Identify which cell holds the provided text, then report its (X, Y) central coordinate. 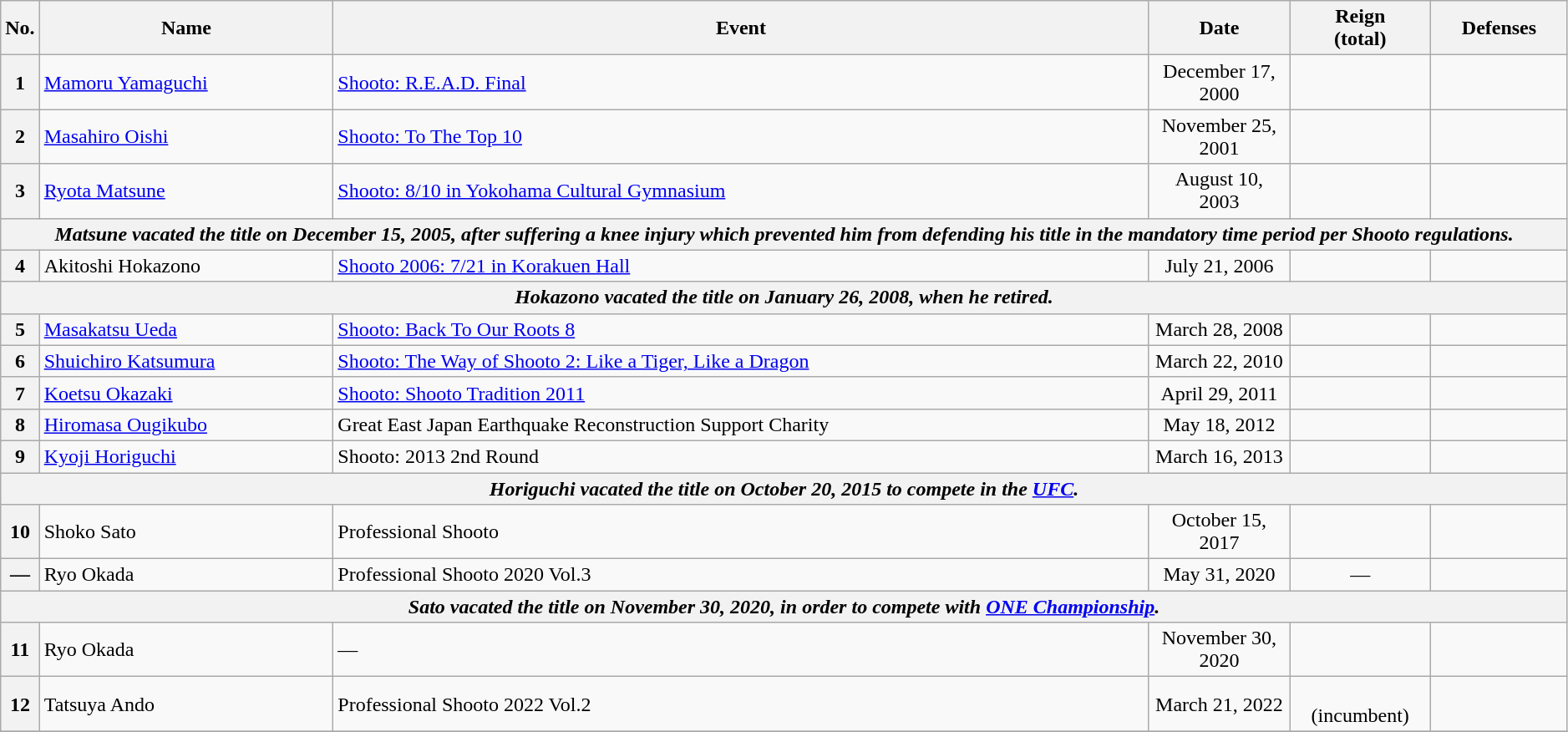
Shooto: Back To Our Roots 8 (741, 329)
December 17, 2000 (1220, 82)
Shooto: 8/10 in Yokohama Cultural Gymnasium (741, 191)
Great East Japan Earthquake Reconstruction Support Charity (741, 424)
Shooto: To The Top 10 (741, 137)
Shooto: 2013 2nd Round (741, 456)
No. (20, 28)
Kyoji Horiguchi (186, 456)
May 31, 2020 (1220, 575)
Shuichiro Katsumura (186, 361)
(incumbent) (1360, 704)
6 (20, 361)
10 (20, 531)
July 21, 2006 (1220, 266)
Koetsu Okazaki (186, 393)
Hokazono vacated the title on January 26, 2008, when he retired. (784, 297)
Hiromasa Ougikubo (186, 424)
4 (20, 266)
Shooto: R.E.A.D. Final (741, 82)
Event (741, 28)
Shoko Sato (186, 531)
Tatsuya Ando (186, 704)
March 16, 2013 (1220, 456)
Masahiro Oishi (186, 137)
November 30, 2020 (1220, 650)
March 28, 2008 (1220, 329)
11 (20, 650)
1 (20, 82)
Mamoru Yamaguchi (186, 82)
12 (20, 704)
November 25, 2001 (1220, 137)
9 (20, 456)
Shooto: Shooto Tradition 2011 (741, 393)
3 (20, 191)
April 29, 2011 (1220, 393)
2 (20, 137)
Defenses (1499, 28)
Date (1220, 28)
5 (20, 329)
Professional Shooto 2022 Vol.2 (741, 704)
8 (20, 424)
August 10, 2003 (1220, 191)
October 15, 2017 (1220, 531)
Shooto: The Way of Shooto 2: Like a Tiger, Like a Dragon (741, 361)
Name (186, 28)
Horiguchi vacated the title on October 20, 2015 to compete in the UFC. (784, 489)
May 18, 2012 (1220, 424)
Sato vacated the title on November 30, 2020, in order to compete with ONE Championship. (784, 607)
March 21, 2022 (1220, 704)
Ryota Matsune (186, 191)
March 22, 2010 (1220, 361)
7 (20, 393)
Shooto 2006: 7/21 in Korakuen Hall (741, 266)
Reign(total) (1360, 28)
Professional Shooto (741, 531)
Professional Shooto 2020 Vol.3 (741, 575)
Akitoshi Hokazono (186, 266)
Masakatsu Ueda (186, 329)
